Provide the [X, Y] coordinate of the cell's center where the given text is located.  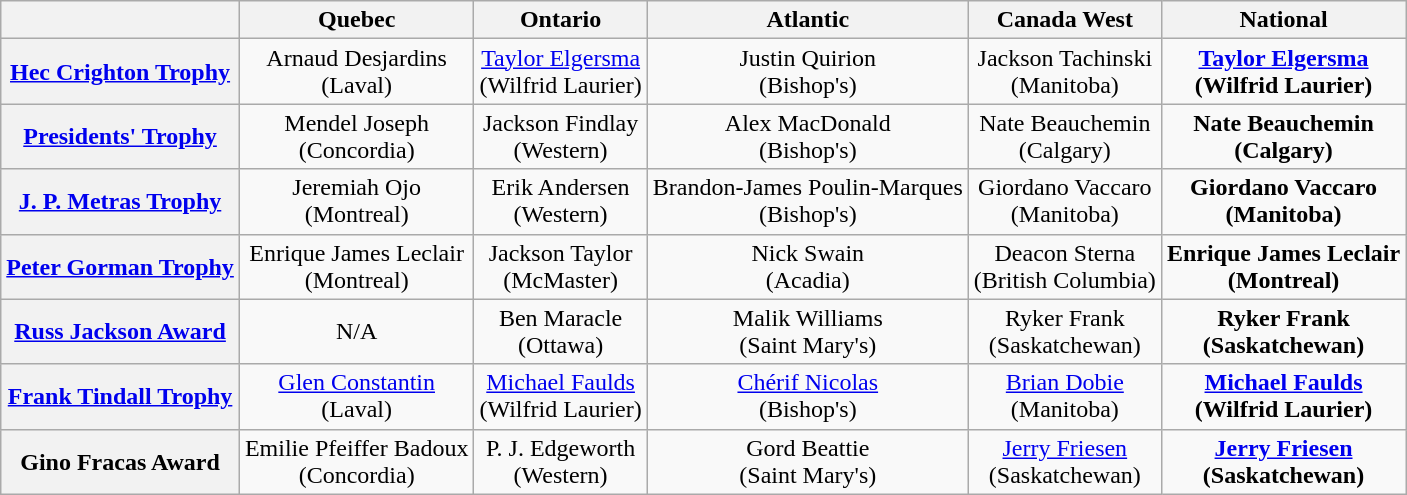
Hec Crighton Trophy [120, 72]
Quebec [356, 20]
Peter Gorman Trophy [120, 266]
Malik Williams(Saint Mary's) [808, 332]
Ben Maracle(Ottawa) [560, 332]
Jackson Tachinski(Manitoba) [1064, 72]
Chérif Nicolas(Bishop's) [808, 396]
Jeremiah Ojo(Montreal) [356, 202]
Mendel Joseph(Concordia) [356, 136]
Glen Constantin(Laval) [356, 396]
Russ Jackson Award [120, 332]
Canada West [1064, 20]
Jackson Findlay(Western) [560, 136]
J. P. Metras Trophy [120, 202]
Alex MacDonald(Bishop's) [808, 136]
Arnaud Desjardins(Laval) [356, 72]
Gino Fracas Award [120, 462]
P. J. Edgeworth(Western) [560, 462]
Ontario [560, 20]
Nick Swain(Acadia) [808, 266]
Presidents' Trophy [120, 136]
National [1283, 20]
Deacon Sterna(British Columbia) [1064, 266]
Jackson Taylor(McMaster) [560, 266]
Erik Andersen(Western) [560, 202]
Brian Dobie(Manitoba) [1064, 396]
Emilie Pfeiffer Badoux(Concordia) [356, 462]
N/A [356, 332]
Gord Beattie(Saint Mary's) [808, 462]
Atlantic [808, 20]
Justin Quirion(Bishop's) [808, 72]
Frank Tindall Trophy [120, 396]
Brandon-James Poulin-Marques(Bishop's) [808, 202]
